From the cell containing the given text, extract its center point as [x, y] coordinate. 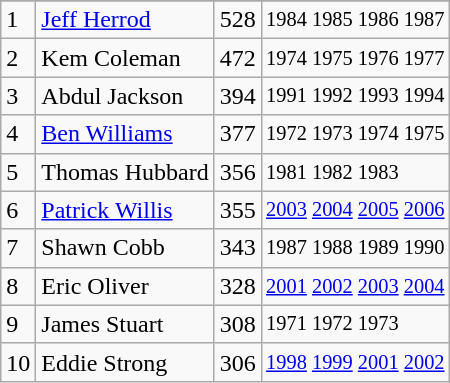
328 [238, 286]
308 [238, 324]
Ben Williams [125, 134]
1998 1999 2001 2002 [355, 362]
528 [238, 20]
1984 1985 1986 1987 [355, 20]
5 [18, 172]
1971 1972 1973 [355, 324]
3 [18, 96]
1974 1975 1976 1977 [355, 58]
10 [18, 362]
Eric Oliver [125, 286]
1972 1973 1974 1975 [355, 134]
Eddie Strong [125, 362]
Kem Coleman [125, 58]
343 [238, 248]
472 [238, 58]
1981 1982 1983 [355, 172]
394 [238, 96]
2001 2002 2003 2004 [355, 286]
9 [18, 324]
James Stuart [125, 324]
355 [238, 210]
6 [18, 210]
Thomas Hubbard [125, 172]
1 [18, 20]
2003 2004 2005 2006 [355, 210]
377 [238, 134]
8 [18, 286]
4 [18, 134]
1991 1992 1993 1994 [355, 96]
306 [238, 362]
Jeff Herrod [125, 20]
2 [18, 58]
1987 1988 1989 1990 [355, 248]
Patrick Willis [125, 210]
356 [238, 172]
Shawn Cobb [125, 248]
7 [18, 248]
Abdul Jackson [125, 96]
